Return the [X, Y] coordinate for the center point of the cell that contains the specified text.  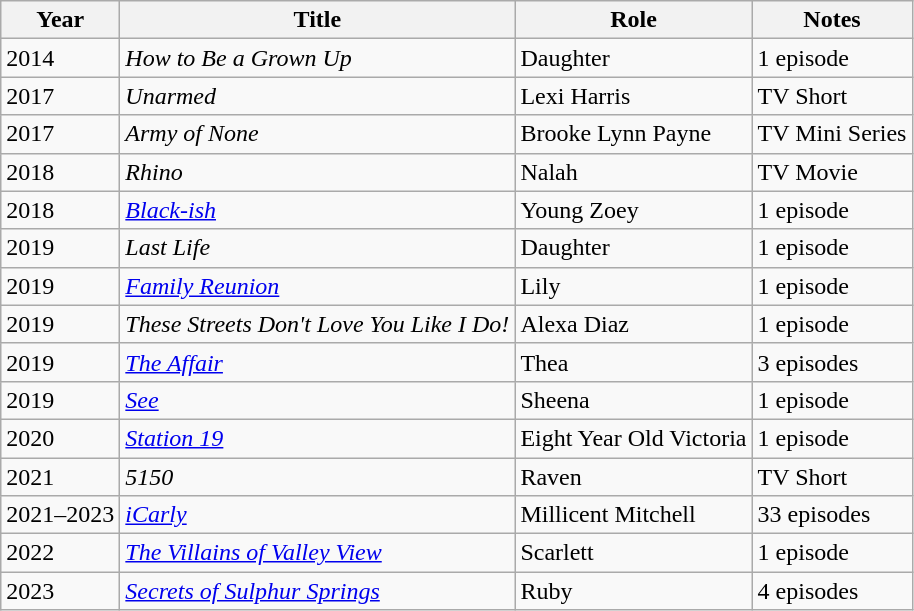
See [318, 400]
Raven [634, 477]
Unarmed [318, 96]
Ruby [634, 591]
Secrets of Sulphur Springs [318, 591]
2021–2023 [60, 515]
Sheena [634, 400]
Black-ish [318, 210]
Army of None [318, 134]
Title [318, 20]
Thea [634, 362]
Nalah [634, 172]
TV Mini Series [832, 134]
Notes [832, 20]
Role [634, 20]
Station 19 [318, 438]
Year [60, 20]
Eight Year Old Victoria [634, 438]
33 episodes [832, 515]
TV Movie [832, 172]
Family Reunion [318, 286]
These Streets Don't Love You Like I Do! [318, 324]
5150 [318, 477]
Millicent Mitchell [634, 515]
How to Be a Grown Up [318, 58]
2022 [60, 553]
The Villains of Valley View [318, 553]
Young Zoey [634, 210]
3 episodes [832, 362]
Brooke Lynn Payne [634, 134]
Lily [634, 286]
2023 [60, 591]
2014 [60, 58]
The Affair [318, 362]
4 episodes [832, 591]
Alexa Diaz [634, 324]
Last Life [318, 248]
2020 [60, 438]
Lexi Harris [634, 96]
iCarly [318, 515]
Scarlett [634, 553]
2021 [60, 477]
Rhino [318, 172]
